Pinpoint the cell where the given text exists, returning its (X, Y) midpoint coordinate. 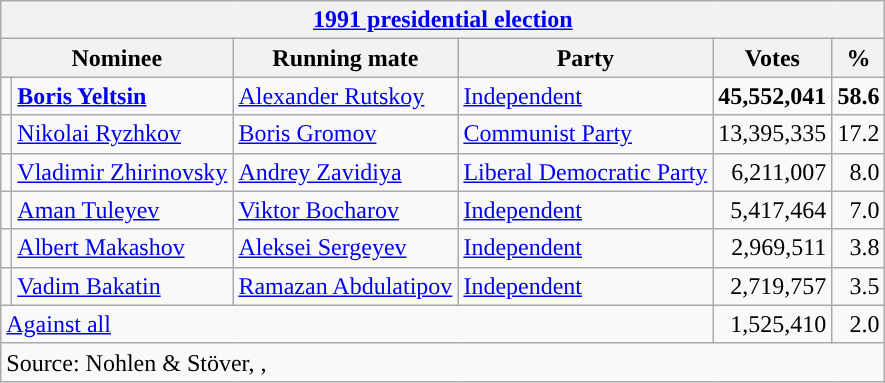
Ramazan Abdulatipov (346, 286)
Running mate (346, 58)
% (858, 58)
Source: Nohlen & Stöver, , (443, 362)
Boris Gromov (346, 134)
6,211,007 (772, 172)
Vadim Bakatin (122, 286)
Alexander Rutskoy (346, 96)
Liberal Democratic Party (586, 172)
Viktor Bocharov (346, 210)
Vladimir Zhirinovsky (122, 172)
2,719,757 (772, 286)
2.0 (858, 324)
Communist Party (586, 134)
58.6 (858, 96)
2,969,511 (772, 248)
5,417,464 (772, 210)
Andrey Zavidiya (346, 172)
Party (586, 58)
1991 presidential election (443, 20)
45,552,041 (772, 96)
8.0 (858, 172)
Against all (357, 324)
Votes (772, 58)
17.2 (858, 134)
Aman Tuleyev (122, 210)
Albert Makashov (122, 248)
7.0 (858, 210)
13,395,335 (772, 134)
Boris Yeltsin (122, 96)
Aleksei Sergeyev (346, 248)
1,525,410 (772, 324)
3.5 (858, 286)
Nominee (117, 58)
Nikolai Ryzhkov (122, 134)
3.8 (858, 248)
